Identify which cell holds the provided text, then report its [x, y] central coordinate. 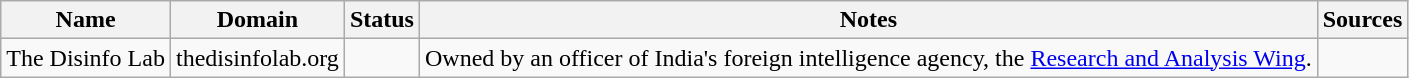
thedisinfolab.org [257, 58]
Notes [868, 20]
Domain [257, 20]
Name [86, 20]
Status [382, 20]
Owned by an officer of India's foreign intelligence agency, the Research and Analysis Wing. [868, 58]
Sources [1362, 20]
The Disinfo Lab [86, 58]
